Scan for the cell matching the given text and deliver its (X, Y) coordinate at center. 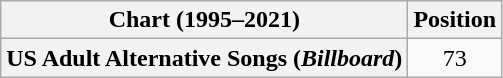
US Adult Alternative Songs (Billboard) (204, 58)
73 (455, 58)
Position (455, 20)
Chart (1995–2021) (204, 20)
